Find where the given text appears and provide that cell's center as (x, y) coordinate. 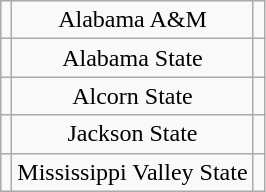
Alabama A&M (132, 20)
Jackson State (132, 134)
Mississippi Valley State (132, 172)
Alcorn State (132, 96)
Alabama State (132, 58)
